Extract the (X, Y) coordinate from the center of the cell holding the provided text.  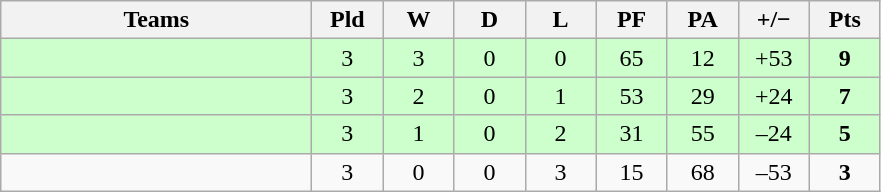
68 (702, 172)
–53 (774, 172)
+/− (774, 20)
L (560, 20)
PF (632, 20)
+24 (774, 96)
12 (702, 58)
Pts (844, 20)
+53 (774, 58)
15 (632, 172)
–24 (774, 134)
9 (844, 58)
29 (702, 96)
53 (632, 96)
5 (844, 134)
65 (632, 58)
31 (632, 134)
W (418, 20)
Teams (156, 20)
55 (702, 134)
Pld (348, 20)
7 (844, 96)
PA (702, 20)
D (490, 20)
